Detect which cell encompasses the target text, then output its (x, y) center coordinate. 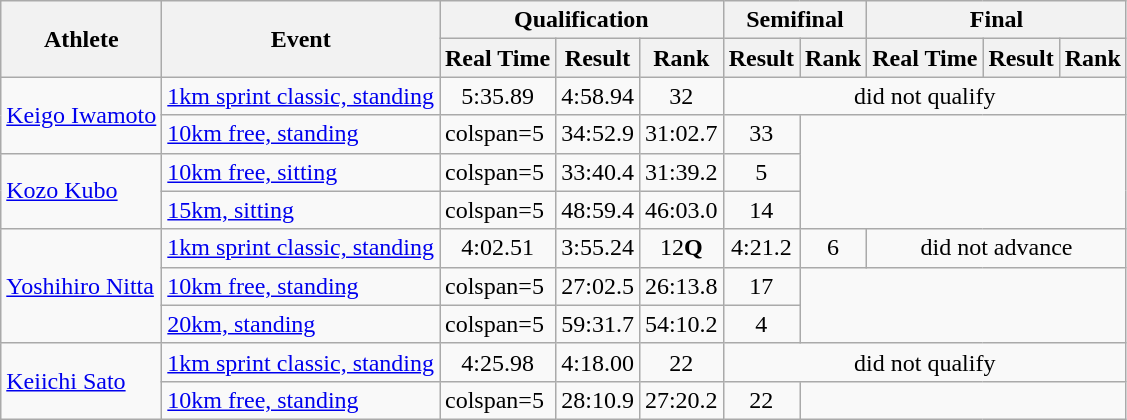
3:55.24 (598, 248)
31:39.2 (681, 172)
4:02.51 (498, 248)
46:03.0 (681, 210)
10km free, sitting (301, 172)
15km, sitting (301, 210)
12Q (681, 248)
5:35.89 (498, 96)
27:20.2 (681, 400)
20km, standing (301, 324)
59:31.7 (598, 324)
17 (761, 286)
4 (761, 324)
Semifinal (795, 20)
28:10.9 (598, 400)
27:02.5 (598, 286)
Keigo Iwamoto (82, 115)
48:59.4 (598, 210)
33 (761, 134)
26:13.8 (681, 286)
Event (301, 39)
Yoshihiro Nitta (82, 286)
did not advance (997, 248)
Kozo Kubo (82, 191)
4:25.98 (498, 362)
4:21.2 (761, 248)
32 (681, 96)
5 (761, 172)
14 (761, 210)
6 (834, 248)
Final (997, 20)
31:02.7 (681, 134)
33:40.4 (598, 172)
Athlete (82, 39)
Qualification (582, 20)
4:18.00 (598, 362)
Keiichi Sato (82, 381)
54:10.2 (681, 324)
34:52.9 (598, 134)
4:58.94 (598, 96)
